Return (X, Y) of the center of cell containing provided text 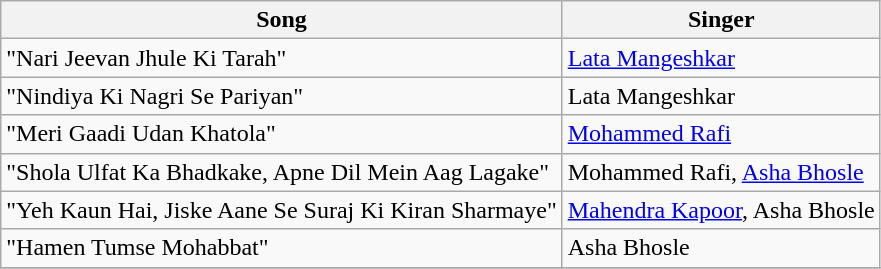
"Hamen Tumse Mohabbat" (282, 248)
Song (282, 20)
Mohammed Rafi (721, 134)
Mohammed Rafi, Asha Bhosle (721, 172)
"Nari Jeevan Jhule Ki Tarah" (282, 58)
"Nindiya Ki Nagri Se Pariyan" (282, 96)
Singer (721, 20)
Mahendra Kapoor, Asha Bhosle (721, 210)
"Shola Ulfat Ka Bhadkake, Apne Dil Mein Aag Lagake" (282, 172)
"Meri Gaadi Udan Khatola" (282, 134)
Asha Bhosle (721, 248)
"Yeh Kaun Hai, Jiske Aane Se Suraj Ki Kiran Sharmaye" (282, 210)
